Locate the cell with the specified text and output its [X, Y] center coordinate. 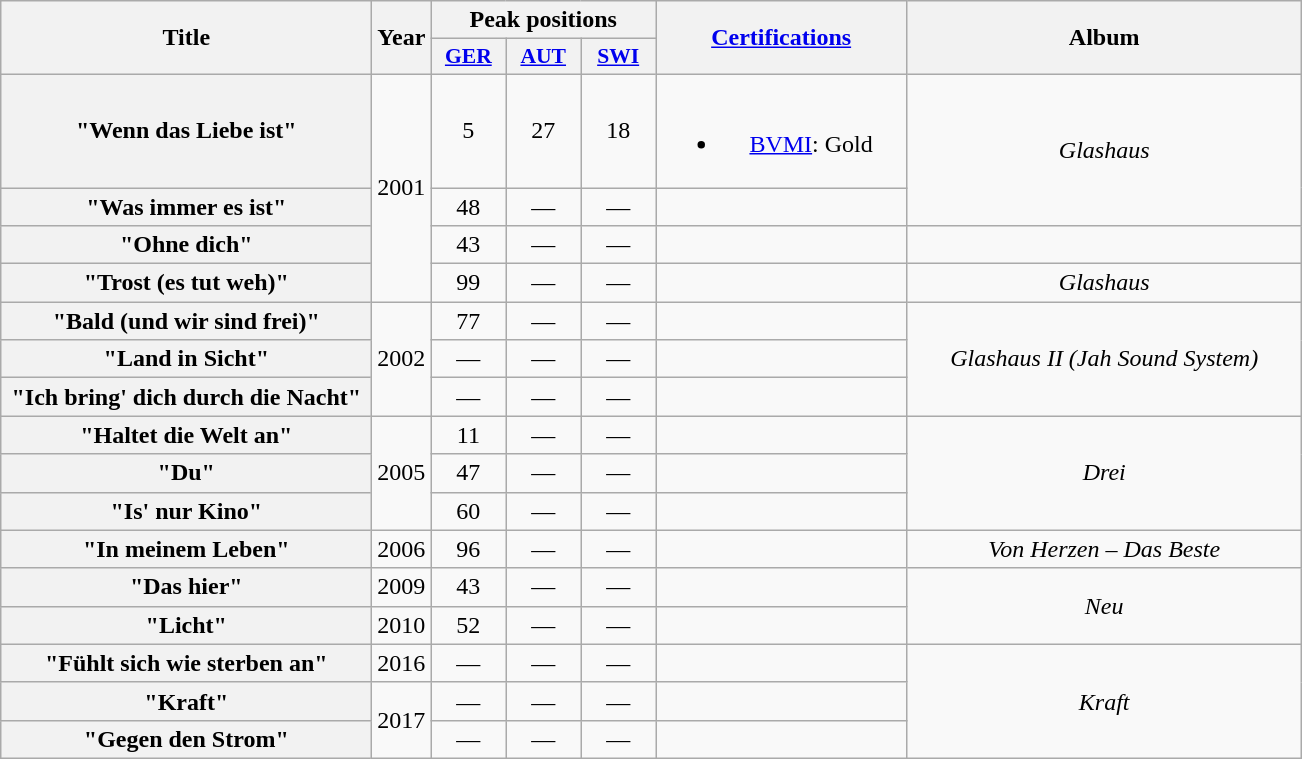
"Fühlt sich wie sterben an" [186, 663]
Von Herzen – Das Beste [1104, 549]
27 [544, 130]
"Trost (es tut weh)" [186, 283]
2005 [402, 473]
11 [468, 435]
2006 [402, 549]
96 [468, 549]
Year [402, 38]
2001 [402, 188]
"Haltet die Welt an" [186, 435]
"Ich bring' dich durch die Nacht" [186, 397]
Certifications [782, 38]
"Du" [186, 473]
2002 [402, 359]
AUT [544, 57]
Drei [1104, 473]
2010 [402, 625]
GER [468, 57]
"Was immer es ist" [186, 207]
"Gegen den Strom" [186, 739]
60 [468, 511]
77 [468, 321]
5 [468, 130]
Glashaus II (Jah Sound System) [1104, 359]
48 [468, 207]
2016 [402, 663]
"Kraft" [186, 701]
52 [468, 625]
18 [618, 130]
Peak positions [544, 20]
2017 [402, 720]
"Wenn das Liebe ist" [186, 130]
"In meinem Leben" [186, 549]
"Is' nur Kino" [186, 511]
47 [468, 473]
"Bald (und wir sind frei)" [186, 321]
"Land in Sicht" [186, 359]
99 [468, 283]
Title [186, 38]
"Ohne dich" [186, 245]
Album [1104, 38]
SWI [618, 57]
Kraft [1104, 701]
"Licht" [186, 625]
"Das hier" [186, 587]
BVMI: Gold [782, 130]
Neu [1104, 606]
2009 [402, 587]
